Return (X, Y) of the center of cell containing provided text 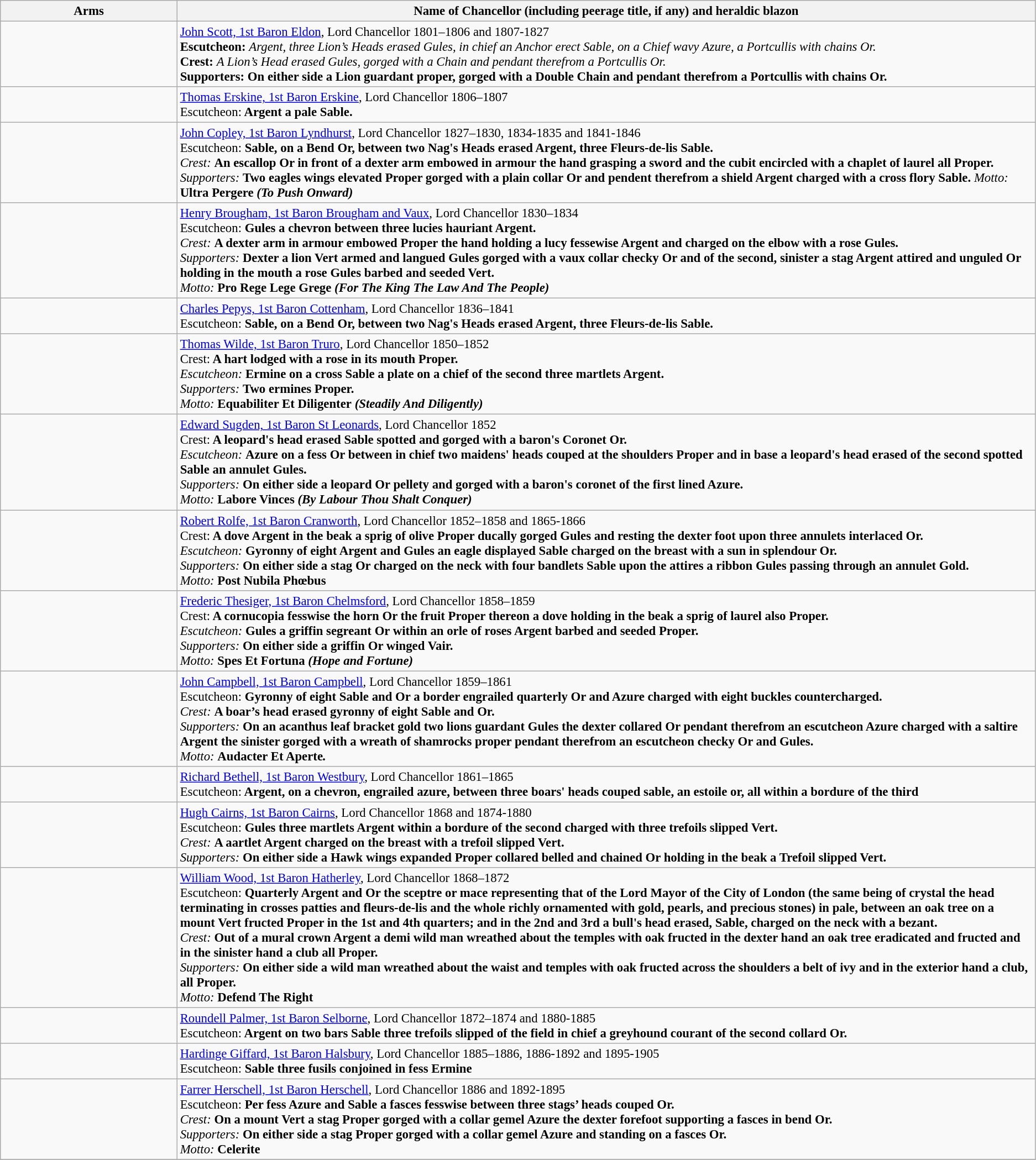
Name of Chancellor (including peerage title, if any) and heraldic blazon (606, 11)
Arms (89, 11)
Hardinge Giffard, 1st Baron Halsbury, Lord Chancellor 1885–1886, 1886-1892 and 1895-1905Escutcheon: Sable three fusils conjoined in fess Ermine (606, 1061)
Thomas Erskine, 1st Baron Erskine, Lord Chancellor 1806–1807Escutcheon: Argent a pale Sable. (606, 105)
